For the text-containing cell, return its midpoint in [x, y] coordinate format. 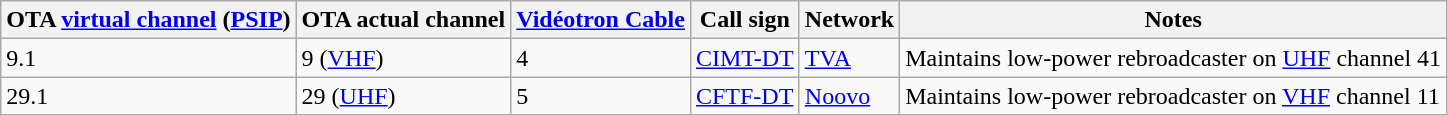
TVA [849, 58]
Network [849, 20]
5 [601, 96]
Maintains low-power rebroadcaster on VHF channel 11 [1174, 96]
4 [601, 58]
9 (VHF) [404, 58]
CIMT-DT [744, 58]
29.1 [148, 96]
OTA actual channel [404, 20]
CFTF-DT [744, 96]
29 (UHF) [404, 96]
Notes [1174, 20]
Call sign [744, 20]
9.1 [148, 58]
Noovo [849, 96]
Vidéotron Cable [601, 20]
Maintains low-power rebroadcaster on UHF channel 41 [1174, 58]
OTA virtual channel (PSIP) [148, 20]
